Return [x, y] of the center of cell containing provided text 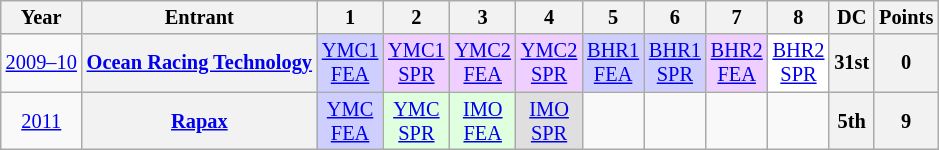
6 [675, 17]
1 [350, 17]
0 [906, 63]
2011 [42, 121]
Rapax [200, 121]
BHR2SPR [799, 63]
BHR1SPR [675, 63]
BHR1FEA [613, 63]
8 [799, 17]
2009–10 [42, 63]
Points [906, 17]
Entrant [200, 17]
IMOFEA [483, 121]
5th [852, 121]
4 [549, 17]
7 [737, 17]
Ocean Racing Technology [200, 63]
BHR2FEA [737, 63]
YMC1SPR [416, 63]
Year [42, 17]
YMC2FEA [483, 63]
2 [416, 17]
9 [906, 121]
IMOSPR [549, 121]
YMCSPR [416, 121]
YMC2SPR [549, 63]
31st [852, 63]
5 [613, 17]
YMC1FEA [350, 63]
YMCFEA [350, 121]
DC [852, 17]
3 [483, 17]
